Pinpoint the cell where the given text exists, returning its [x, y] midpoint coordinate. 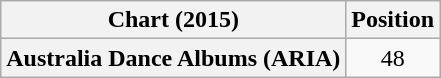
Chart (2015) [174, 20]
Australia Dance Albums (ARIA) [174, 58]
48 [393, 58]
Position [393, 20]
